For the text-containing cell, return its midpoint in (x, y) coordinate format. 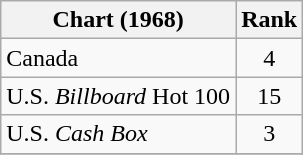
Canada (118, 58)
15 (270, 96)
U.S. Cash Box (118, 134)
Rank (270, 20)
3 (270, 134)
Chart (1968) (118, 20)
4 (270, 58)
U.S. Billboard Hot 100 (118, 96)
